Provide the [X, Y] coordinate of the cell's center where the given text is located.  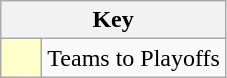
Key [114, 20]
Teams to Playoffs [134, 58]
